Scan for the cell matching the given text and deliver its [x, y] coordinate at center. 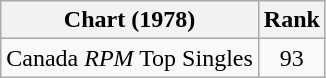
Canada RPM Top Singles [130, 58]
93 [292, 58]
Rank [292, 20]
Chart (1978) [130, 20]
